Return [x, y] of the center of cell containing provided text 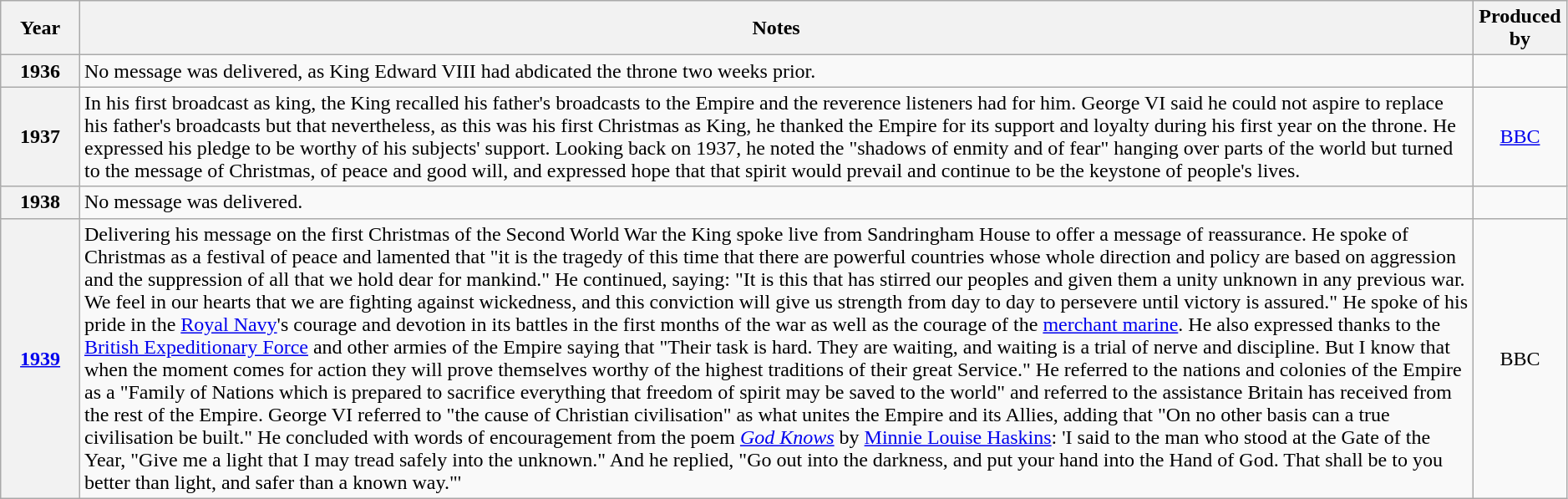
1937 [40, 137]
1936 [40, 71]
1939 [40, 358]
No message was delivered. [775, 202]
Notes [775, 28]
Year [40, 28]
1938 [40, 202]
Producedby [1520, 28]
No message was delivered, as King Edward VIII had abdicated the throne two weeks prior. [775, 71]
